Scan for the cell matching the given text and deliver its [X, Y] coordinate at center. 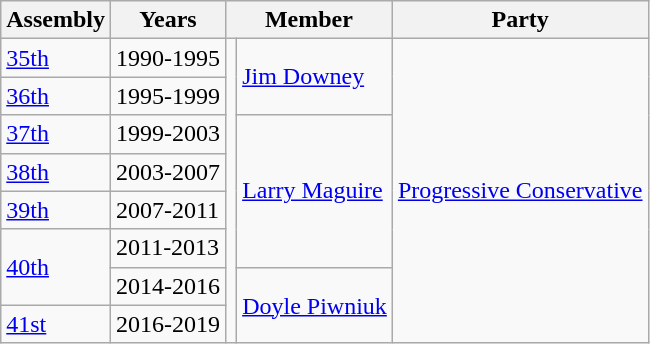
1990-1995 [168, 58]
1995-1999 [168, 96]
2011-2013 [168, 248]
Party [520, 20]
2007-2011 [168, 210]
1999-2003 [168, 134]
37th [56, 134]
35th [56, 58]
41st [56, 324]
Years [168, 20]
Progressive Conservative [520, 191]
2003-2007 [168, 172]
Member [310, 20]
Larry Maguire [315, 191]
36th [56, 96]
2016-2019 [168, 324]
Jim Downey [315, 77]
40th [56, 267]
39th [56, 210]
38th [56, 172]
Assembly [56, 20]
Doyle Piwniuk [315, 305]
2014-2016 [168, 286]
